Return the (X, Y) coordinate for the center point of the cell that contains the specified text.  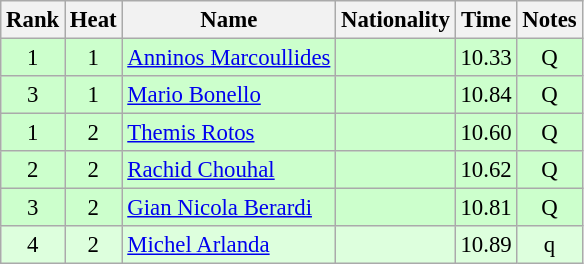
10.89 (486, 245)
Nationality (396, 20)
10.33 (486, 58)
Themis Rotos (229, 133)
Heat (94, 20)
Gian Nicola Berardi (229, 208)
10.62 (486, 170)
Time (486, 20)
10.81 (486, 208)
Rank (33, 20)
Mario Bonello (229, 95)
Notes (550, 20)
Name (229, 20)
Anninos Marcoullides (229, 58)
4 (33, 245)
10.84 (486, 95)
10.60 (486, 133)
Michel Arlanda (229, 245)
Rachid Chouhal (229, 170)
q (550, 245)
